Search for the cell housing the specified text and yield its (x, y) center coordinate. 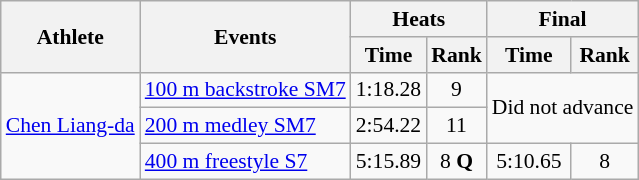
Athlete (70, 36)
Heats (419, 19)
2:54.22 (388, 126)
Final (563, 19)
400 m freestyle S7 (246, 162)
200 m medley SM7 (246, 126)
8 Q (456, 162)
1:18.28 (388, 90)
Events (246, 36)
Chen Liang-da (70, 126)
5:15.89 (388, 162)
11 (456, 126)
9 (456, 90)
5:10.65 (529, 162)
8 (604, 162)
Did not advance (563, 108)
100 m backstroke SM7 (246, 90)
